Search for the cell housing the specified text and yield its [x, y] center coordinate. 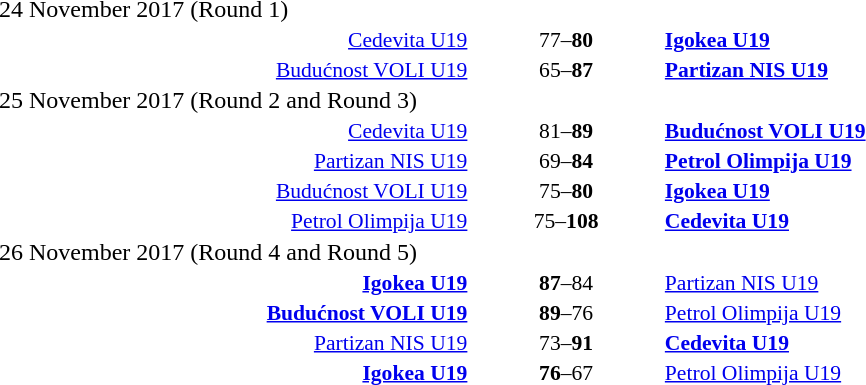
65–87 [566, 70]
87–84 [566, 282]
73–91 [566, 342]
89–76 [566, 312]
81–89 [566, 131]
75–108 [566, 221]
75–80 [566, 191]
77–80 [566, 40]
69–84 [566, 161]
